Find where the given text appears and provide that cell's center as (x, y) coordinate. 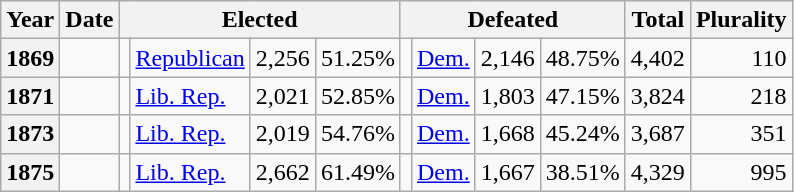
1,803 (508, 96)
52.85% (358, 96)
Defeated (512, 20)
51.25% (358, 58)
3,824 (658, 96)
54.76% (358, 134)
47.15% (582, 96)
1,668 (508, 134)
218 (741, 96)
2,662 (282, 172)
Plurality (741, 20)
2,021 (282, 96)
2,256 (282, 58)
1873 (30, 134)
995 (741, 172)
4,402 (658, 58)
Elected (260, 20)
48.75% (582, 58)
45.24% (582, 134)
Year (30, 20)
1,667 (508, 172)
Republican (190, 58)
61.49% (358, 172)
Date (90, 20)
351 (741, 134)
1875 (30, 172)
1869 (30, 58)
4,329 (658, 172)
2,146 (508, 58)
2,019 (282, 134)
Total (658, 20)
3,687 (658, 134)
38.51% (582, 172)
110 (741, 58)
1871 (30, 96)
